Locate the cell with the specified text and output its (X, Y) center coordinate. 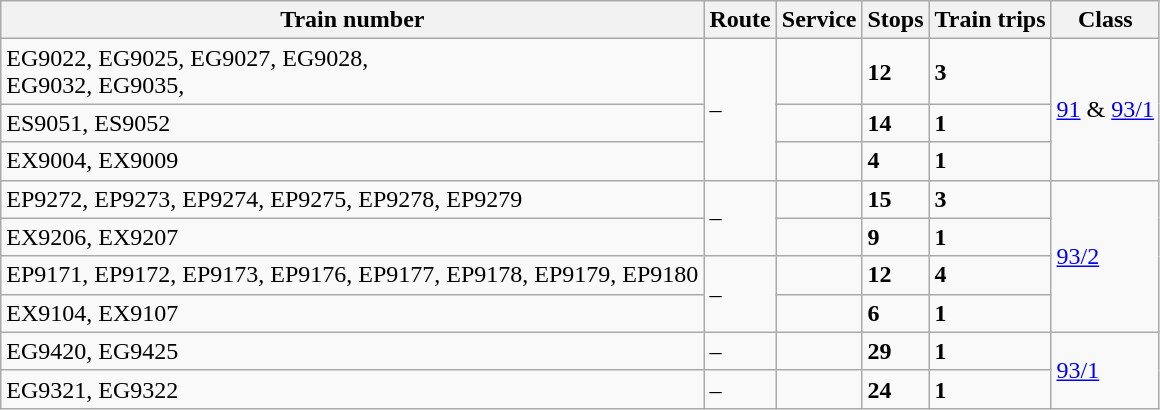
6 (896, 313)
91 & 93/1 (1105, 110)
14 (896, 123)
EP9171, EP9172, EP9173, EP9176, EP9177, EP9178, EP9179, EP9180 (352, 275)
EG9022, EG9025, EG9027, EG9028,EG9032, EG9035, (352, 72)
93/1 (1105, 370)
Stops (896, 20)
9 (896, 237)
Train trips (990, 20)
29 (896, 351)
24 (896, 389)
ES9051, ES9052 (352, 123)
EX9206, EX9207 (352, 237)
15 (896, 199)
Route (740, 20)
EG9321, EG9322 (352, 389)
Train number (352, 20)
EX9004, EX9009 (352, 161)
Class (1105, 20)
EP9272, EP9273, EP9274, EP9275, EP9278, EP9279 (352, 199)
93/2 (1105, 256)
Service (819, 20)
EG9420, EG9425 (352, 351)
EX9104, EX9107 (352, 313)
